Provide the [x, y] coordinate of the cell's center where the given text is located.  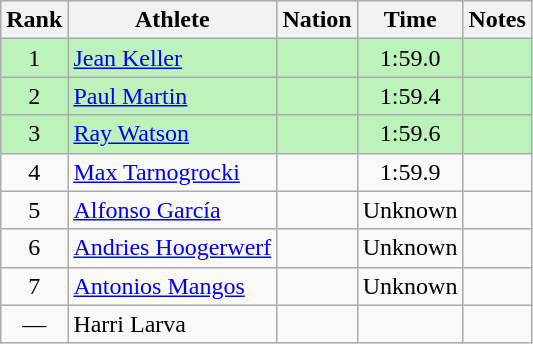
Ray Watson [172, 134]
Alfonso García [172, 210]
Notes [497, 20]
Athlete [172, 20]
1:59.6 [410, 134]
Jean Keller [172, 58]
5 [34, 210]
1:59.9 [410, 172]
4 [34, 172]
7 [34, 286]
Paul Martin [172, 96]
Time [410, 20]
6 [34, 248]
1:59.0 [410, 58]
— [34, 324]
Antonios Mangos [172, 286]
Max Tarnogrocki [172, 172]
3 [34, 134]
1:59.4 [410, 96]
Harri Larva [172, 324]
2 [34, 96]
Nation [317, 20]
Rank [34, 20]
Andries Hoogerwerf [172, 248]
1 [34, 58]
